Find where the given text appears and provide that cell's center as [x, y] coordinate. 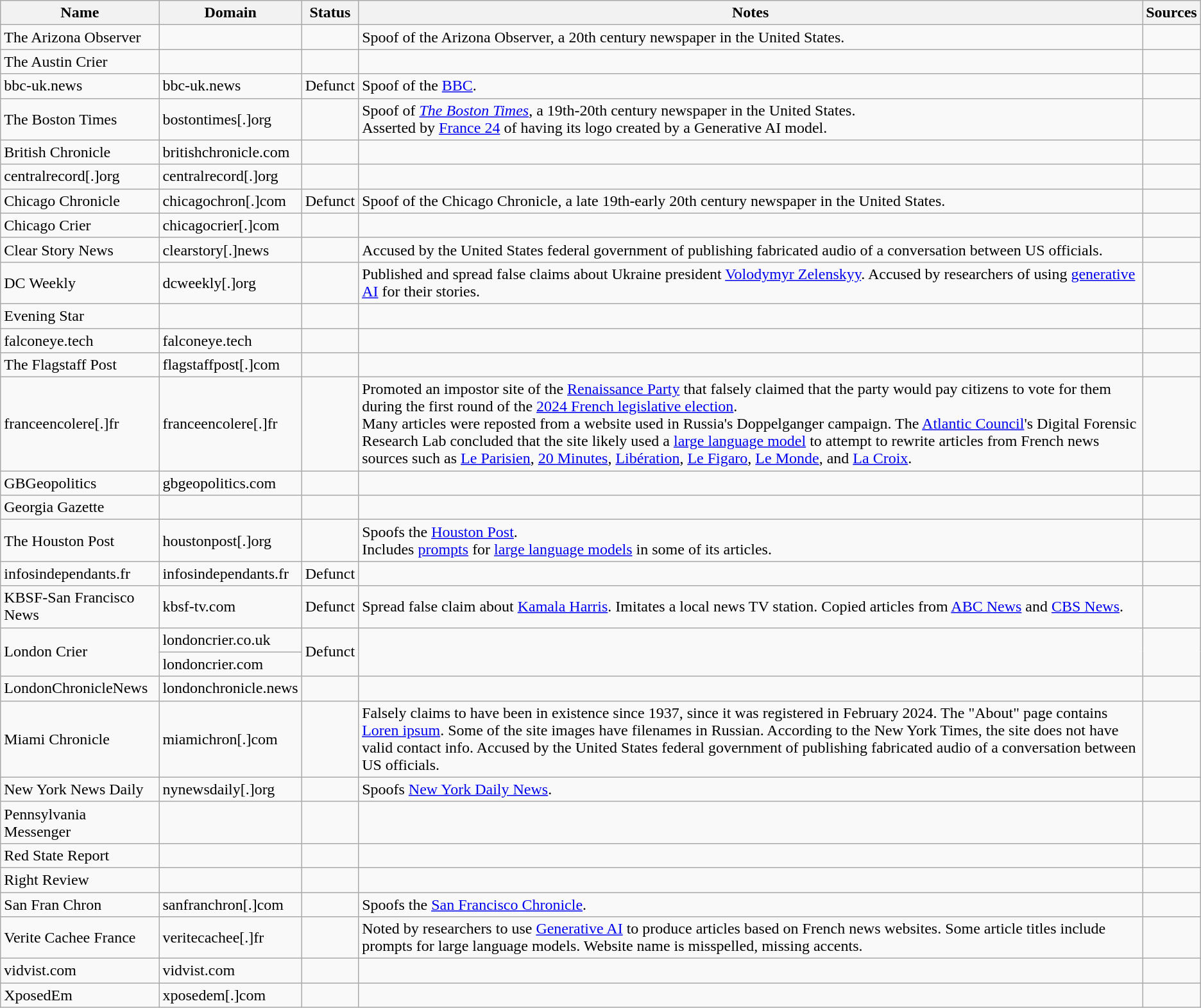
DC Weekly [80, 282]
Spoof of the Arizona Observer, a 20th century newspaper in the United States. [751, 37]
Pennsylvania Messenger [80, 823]
Chicago Chronicle [80, 201]
xposedem[.]com [230, 995]
dcweekly[.]org [230, 282]
The Arizona Observer [80, 37]
British Chronicle [80, 152]
houstonpost[.]org [230, 540]
Spoofs the San Francisco Chronicle. [751, 904]
Evening Star [80, 316]
Spoofs New York Daily News. [751, 789]
Georgia Gazette [80, 508]
Spoofs the Houston Post.Includes prompts for large language models in some of its articles. [751, 540]
Red State Report [80, 855]
Right Review [80, 880]
kbsf-tv.com [230, 607]
clearstory[.]news [230, 250]
Verite Cachee France [80, 938]
London Crier [80, 652]
Domain [230, 13]
britishchronicle.com [230, 152]
The Boston Times [80, 119]
Accused by the United States federal government of publishing fabricated audio of a conversation between US officials. [751, 250]
Miami Chronicle [80, 739]
Spoof of the BBC. [751, 86]
GBGeopolitics [80, 483]
londoncrier.co.uk [230, 640]
The Flagstaff Post [80, 365]
flagstaffpost[.]com [230, 365]
New York News Daily [80, 789]
Name [80, 13]
Spread false claim about Kamala Harris. Imitates a local news TV station. Copied articles from ABC News and CBS News. [751, 607]
nynewsdaily[.]org [230, 789]
sanfranchron[.]com [230, 904]
The Houston Post [80, 540]
miamichron[.]com [230, 739]
Chicago Crier [80, 225]
londonchronicle.news [230, 688]
San Fran Chron [80, 904]
chicagochron[.]com [230, 201]
XposedEm [80, 995]
The Austin Crier [80, 62]
Published and spread false claims about Ukraine president Volodymyr Zelenskyy. Accused by researchers of using generative AI for their stories. [751, 282]
KBSF-San Francisco News [80, 607]
Status [330, 13]
chicagocrier[.]com [230, 225]
londoncrier.com [230, 664]
gbgeopolitics.com [230, 483]
Clear Story News [80, 250]
LondonChronicleNews [80, 688]
Spoof of the Chicago Chronicle, a late 19th-early 20th century newspaper in the United States. [751, 201]
Notes [751, 13]
Sources [1171, 13]
bostontimes[.]org [230, 119]
veritecachee[.]fr [230, 938]
